Output the (x, y) coordinate of the center of the cell containing the given text.  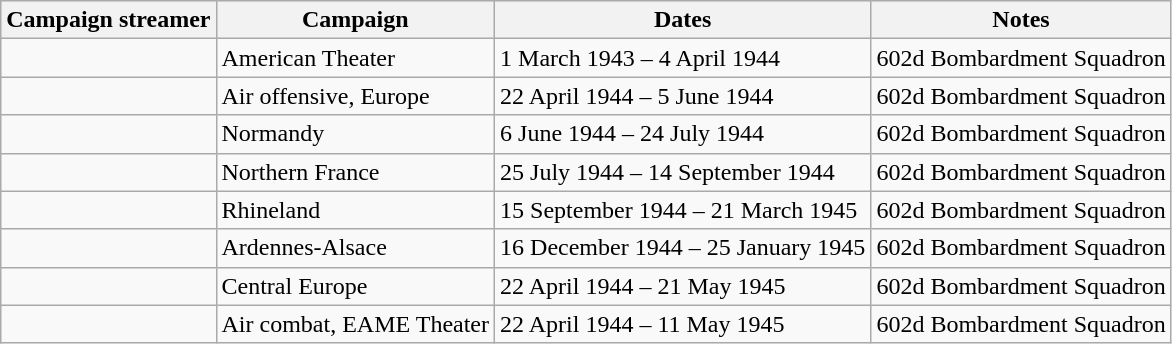
Rhineland (356, 210)
Campaign (356, 20)
15 September 1944 – 21 March 1945 (683, 210)
22 April 1944 – 21 May 1945 (683, 286)
16 December 1944 – 25 January 1945 (683, 248)
Campaign streamer (108, 20)
American Theater (356, 58)
Notes (1021, 20)
Air offensive, Europe (356, 96)
1 March 1943 – 4 April 1944 (683, 58)
Normandy (356, 134)
Ardennes-Alsace (356, 248)
Central Europe (356, 286)
22 April 1944 – 11 May 1945 (683, 324)
Dates (683, 20)
Air combat, EAME Theater (356, 324)
6 June 1944 – 24 July 1944 (683, 134)
25 July 1944 – 14 September 1944 (683, 172)
Northern France (356, 172)
22 April 1944 – 5 June 1944 (683, 96)
